Provide the (x, y) coordinate of the cell's center where the given text is located.  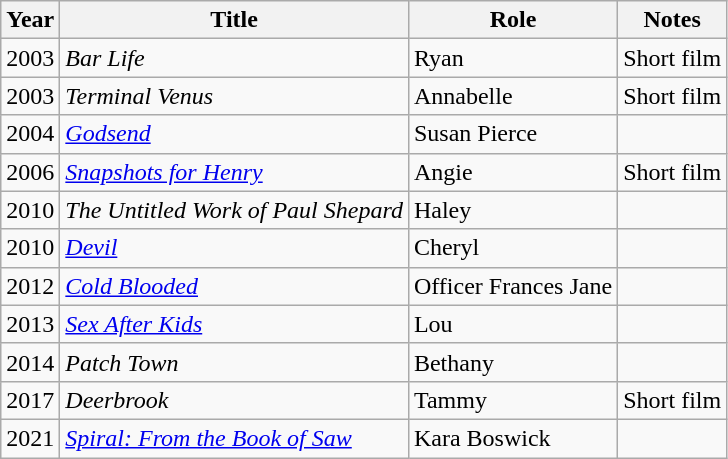
Spiral: From the Book of Saw (234, 438)
Snapshots for Henry (234, 172)
Notes (672, 20)
The Untitled Work of Paul Shepard (234, 210)
Bar Life (234, 58)
Cold Blooded (234, 286)
2021 (30, 438)
Kara Boswick (512, 438)
Terminal Venus (234, 96)
Patch Town (234, 362)
2012 (30, 286)
2017 (30, 400)
Title (234, 20)
Susan Pierce (512, 134)
Sex After Kids (234, 324)
Officer Frances Jane (512, 286)
Haley (512, 210)
Cheryl (512, 248)
Annabelle (512, 96)
Deerbrook (234, 400)
2013 (30, 324)
Angie (512, 172)
Godsend (234, 134)
Tammy (512, 400)
Role (512, 20)
2014 (30, 362)
Devil (234, 248)
Bethany (512, 362)
Lou (512, 324)
2004 (30, 134)
Ryan (512, 58)
Year (30, 20)
2006 (30, 172)
